Find where the given text appears and provide that cell's center as (x, y) coordinate. 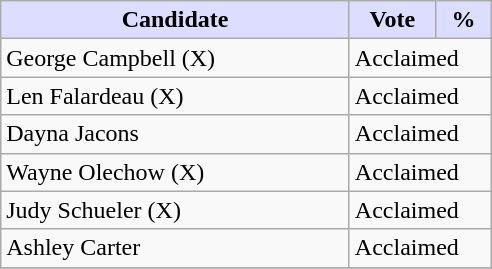
Dayna Jacons (176, 134)
George Campbell (X) (176, 58)
Len Falardeau (X) (176, 96)
Judy Schueler (X) (176, 210)
% (463, 20)
Wayne Olechow (X) (176, 172)
Vote (392, 20)
Candidate (176, 20)
Ashley Carter (176, 248)
